Provide the [X, Y] coordinate of the cell's center where the given text is located.  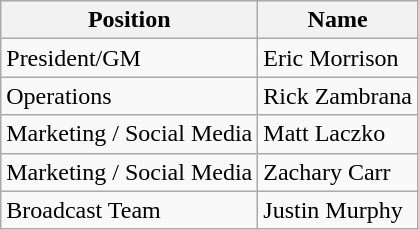
Broadcast Team [130, 210]
Zachary Carr [338, 172]
Justin Murphy [338, 210]
Eric Morrison [338, 58]
Position [130, 20]
President/GM [130, 58]
Name [338, 20]
Operations [130, 96]
Rick Zambrana [338, 96]
Matt Laczko [338, 134]
